Capture the cell that displays the provided text and extract its [X, Y] central coordinate. 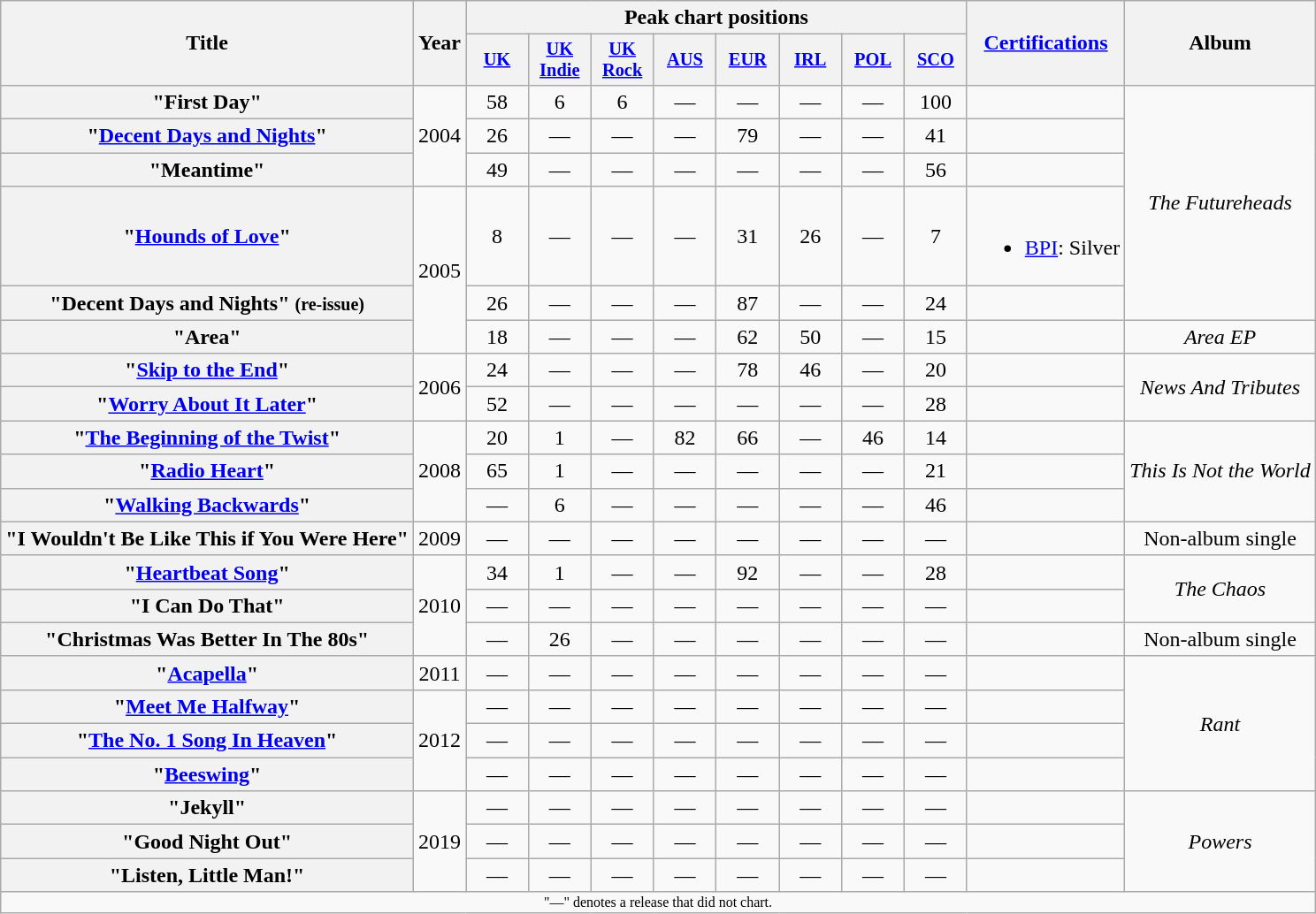
2008 [439, 471]
92 [748, 572]
8 [497, 237]
Title [207, 43]
15 [936, 337]
BPI: Silver [1045, 237]
"Walking Backwards" [207, 505]
2011 [439, 673]
AUS [685, 60]
"Christmas Was Better In The 80s" [207, 639]
87 [748, 303]
"Jekyll" [207, 808]
82 [685, 438]
UKRock [623, 60]
2009 [439, 538]
"The Beginning of the Twist" [207, 438]
"The No. 1 Song In Heaven" [207, 741]
7 [936, 237]
58 [497, 102]
"I Can Do That" [207, 606]
"Good Night Out" [207, 842]
100 [936, 102]
"Heartbeat Song" [207, 572]
The Futureheads [1220, 202]
EUR [748, 60]
79 [748, 136]
2019 [439, 842]
The Chaos [1220, 589]
50 [810, 337]
"Skip to the End" [207, 370]
41 [936, 136]
62 [748, 337]
14 [936, 438]
21 [936, 471]
2004 [439, 135]
Rant [1220, 723]
34 [497, 572]
"—" denotes a release that did not chart. [658, 903]
UK Indie [559, 60]
SCO [936, 60]
56 [936, 170]
18 [497, 337]
Powers [1220, 842]
IRL [810, 60]
"Area" [207, 337]
2010 [439, 606]
Peak chart positions [716, 18]
"Decent Days and Nights" [207, 136]
Album [1220, 43]
78 [748, 370]
POL [874, 60]
"Hounds of Love" [207, 237]
UK [497, 60]
52 [497, 404]
Certifications [1045, 43]
"Beeswing" [207, 774]
News And Tributes [1220, 387]
2006 [439, 387]
This Is Not the World [1220, 471]
2012 [439, 740]
Year [439, 43]
"Radio Heart" [207, 471]
"Listen, Little Man!" [207, 875]
49 [497, 170]
65 [497, 471]
Area EP [1220, 337]
31 [748, 237]
"First Day" [207, 102]
"Decent Days and Nights" (re-issue) [207, 303]
"Worry About It Later" [207, 404]
"I Wouldn't Be Like This if You Were Here" [207, 538]
2005 [439, 270]
66 [748, 438]
"Acapella" [207, 673]
"Meantime" [207, 170]
"Meet Me Halfway" [207, 706]
